Scan for the cell matching the given text and deliver its (X, Y) coordinate at center. 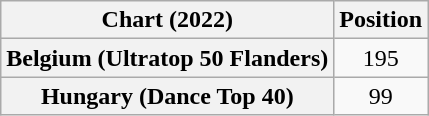
Position (381, 20)
Hungary (Dance Top 40) (168, 96)
Chart (2022) (168, 20)
99 (381, 96)
195 (381, 58)
Belgium (Ultratop 50 Flanders) (168, 58)
